Detect which cell encompasses the target text, then output its [X, Y] center coordinate. 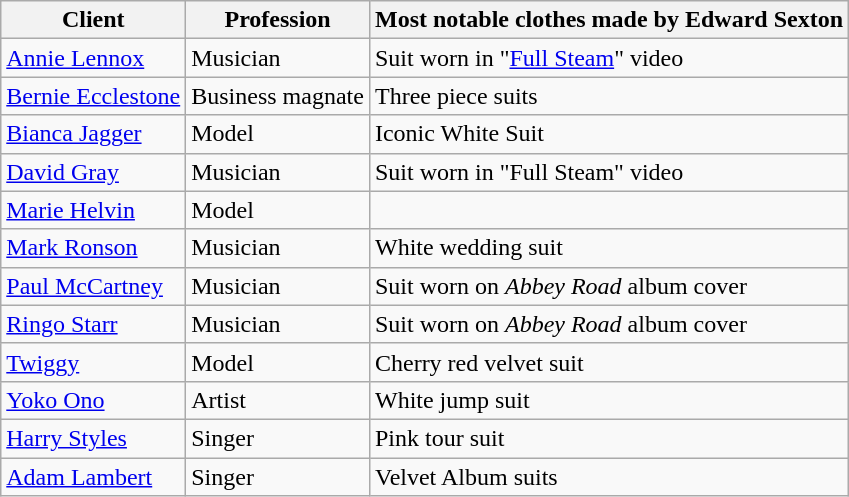
Paul McCartney [94, 286]
Iconic White Suit [608, 134]
Twiggy [94, 362]
White wedding suit [608, 248]
Profession [278, 20]
Annie Lennox [94, 58]
Pink tour suit [608, 438]
Three piece suits [608, 96]
Harry Styles [94, 438]
Mark Ronson [94, 248]
Artist [278, 400]
David Gray [94, 172]
Client [94, 20]
Velvet Album suits [608, 477]
Ringo Starr [94, 324]
Business magnate [278, 96]
Adam Lambert [94, 477]
Yoko Ono [94, 400]
Bianca Jagger [94, 134]
White jump suit [608, 400]
Cherry red velvet suit [608, 362]
Most notable clothes made by Edward Sexton [608, 20]
Marie Helvin [94, 210]
Bernie Ecclestone [94, 96]
